Return the [X, Y] coordinate for the center point of the cell that contains the specified text.  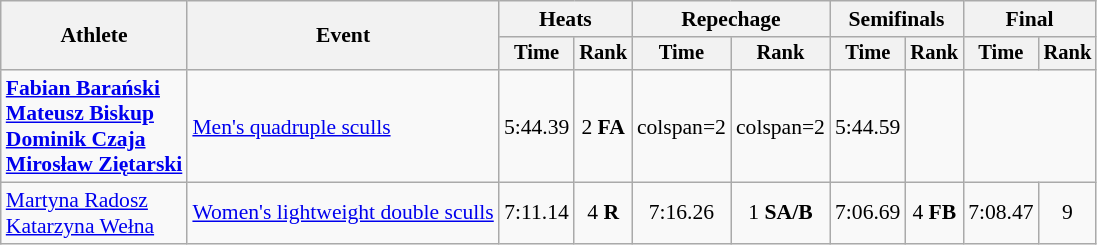
4 FB [934, 214]
4 R [603, 214]
7:16.26 [682, 214]
7:11.14 [536, 214]
Athlete [94, 36]
Repechage [731, 19]
9 [1068, 214]
Women's lightweight double sculls [342, 214]
Event [342, 36]
Martyna RadoszKatarzyna Wełna [94, 214]
2 FA [603, 126]
Men's quadruple sculls [342, 126]
7:06.69 [868, 214]
7:08.47 [1000, 214]
5:44.59 [868, 126]
Semifinals [896, 19]
Heats [566, 19]
5:44.39 [536, 126]
Fabian BarańskiMateusz BiskupDominik CzajaMirosław Ziętarski [94, 126]
Final [1030, 19]
1 SA/B [780, 214]
